Pinpoint the cell where the given text exists, returning its [X, Y] midpoint coordinate. 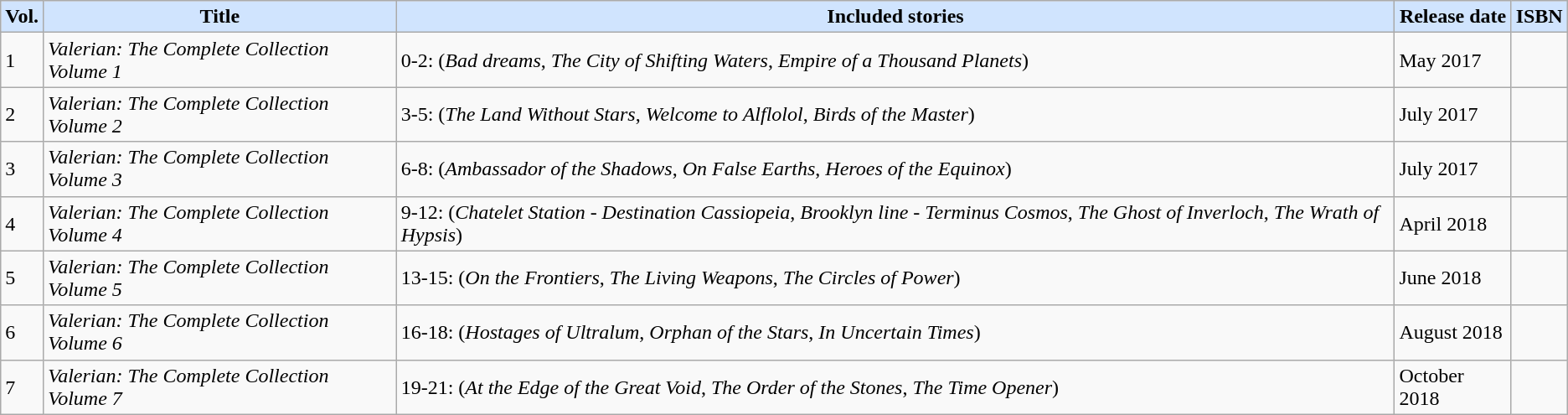
Valerian: The Complete Collection Volume 6 [220, 332]
16-18: (Hostages of Ultralum, Orphan of the Stars, In Uncertain Times) [895, 332]
August 2018 [1452, 332]
Valerian: The Complete Collection Volume 5 [220, 278]
9-12: (Chatelet Station - Destination Cassiopeia, Brooklyn line - Terminus Cosmos, The Ghost of Inverloch, The Wrath of Hypsis) [895, 223]
5 [22, 278]
Valerian: The Complete Collection Volume 3 [220, 169]
6 [22, 332]
Valerian: The Complete Collection Volume 1 [220, 60]
1 [22, 60]
0-2: (Bad dreams, The City of Shifting Waters, Empire of a Thousand Planets) [895, 60]
Valerian: The Complete Collection Volume 7 [220, 387]
April 2018 [1452, 223]
2 [22, 114]
Valerian: The Complete Collection Volume 4 [220, 223]
October 2018 [1452, 387]
6-8: (Ambassador of the Shadows, On False Earths, Heroes of the Equinox) [895, 169]
Valerian: The Complete Collection Volume 2 [220, 114]
ISBN [1540, 17]
7 [22, 387]
3-5: (The Land Without Stars, Welcome to Alflolol, Birds of the Master) [895, 114]
Vol. [22, 17]
June 2018 [1452, 278]
13-15: (On the Frontiers, The Living Weapons, The Circles of Power) [895, 278]
Included stories [895, 17]
19-21: (At the Edge of the Great Void, The Order of the Stones, The Time Opener) [895, 387]
May 2017 [1452, 60]
Release date [1452, 17]
Title [220, 17]
4 [22, 223]
3 [22, 169]
